Identify which cell holds the provided text, then report its (x, y) central coordinate. 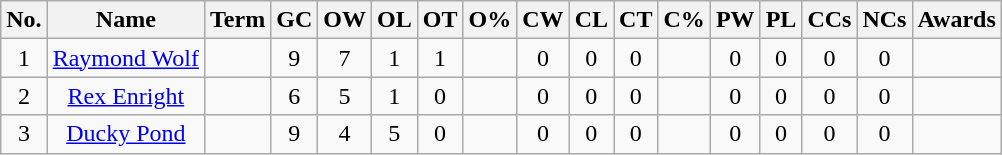
OL (394, 20)
CT (636, 20)
O% (490, 20)
Raymond Wolf (126, 58)
Awards (956, 20)
PW (735, 20)
Ducky Pond (126, 134)
OT (440, 20)
Term (238, 20)
NCs (884, 20)
OW (345, 20)
4 (345, 134)
6 (294, 96)
3 (24, 134)
GC (294, 20)
C% (684, 20)
Rex Enright (126, 96)
PL (781, 20)
Name (126, 20)
CCs (830, 20)
CW (543, 20)
2 (24, 96)
7 (345, 58)
No. (24, 20)
CL (591, 20)
